From the cell containing the given text, extract its center point as (x, y) coordinate. 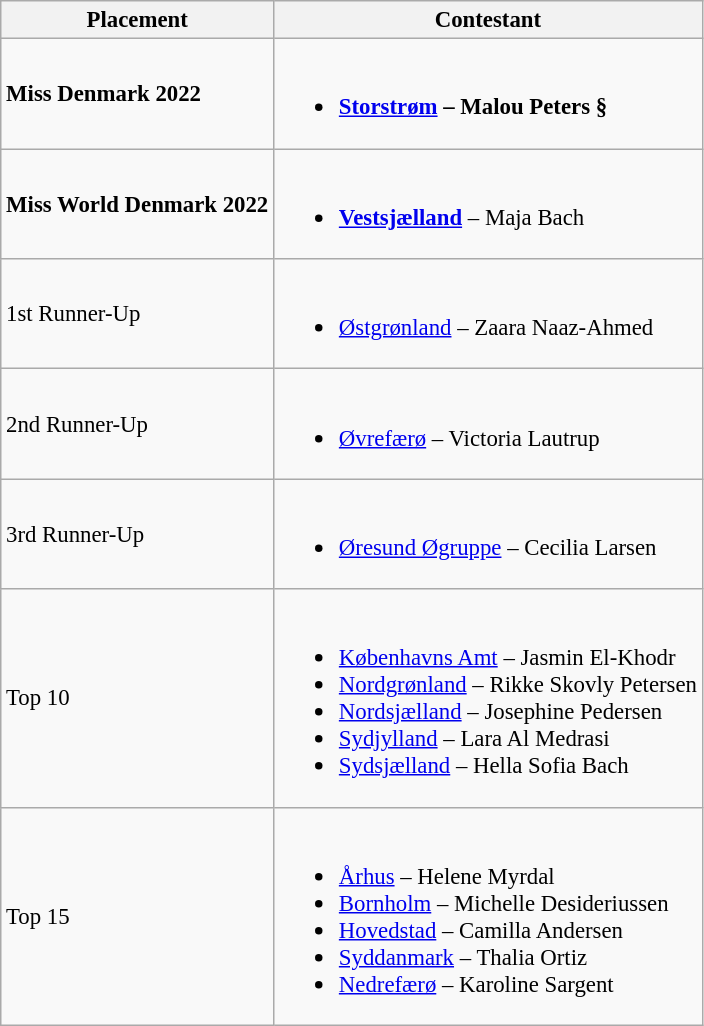
2nd Runner-Up (138, 424)
Miss World Denmark 2022 (138, 204)
Top 15 (138, 916)
Vestsjælland – Maja Bach (488, 204)
Miss Denmark 2022 (138, 94)
Østgrønland – Zaara Naaz-Ahmed (488, 314)
Øresund Øgruppe – Cecilia Larsen (488, 534)
Øvrefærø – Victoria Lautrup (488, 424)
Contestant (488, 20)
3rd Runner-Up (138, 534)
Århus – Helene MyrdalBornholm – Michelle DesideriussenHovedstad – Camilla AndersenSyddanmark – Thalia OrtizNedrefærø – Karoline Sargent (488, 916)
Top 10 (138, 698)
Placement (138, 20)
Storstrøm – Malou Peters § (488, 94)
1st Runner-Up (138, 314)
